Find where the given text appears and provide that cell's center as (X, Y) coordinate. 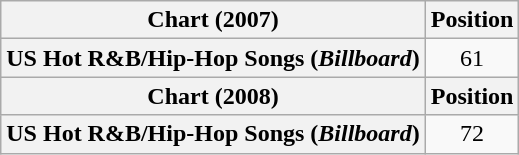
Chart (2008) (213, 96)
61 (472, 58)
72 (472, 134)
Chart (2007) (213, 20)
